Determine the [x, y] coordinate at the center of the cell enclosing the given text.  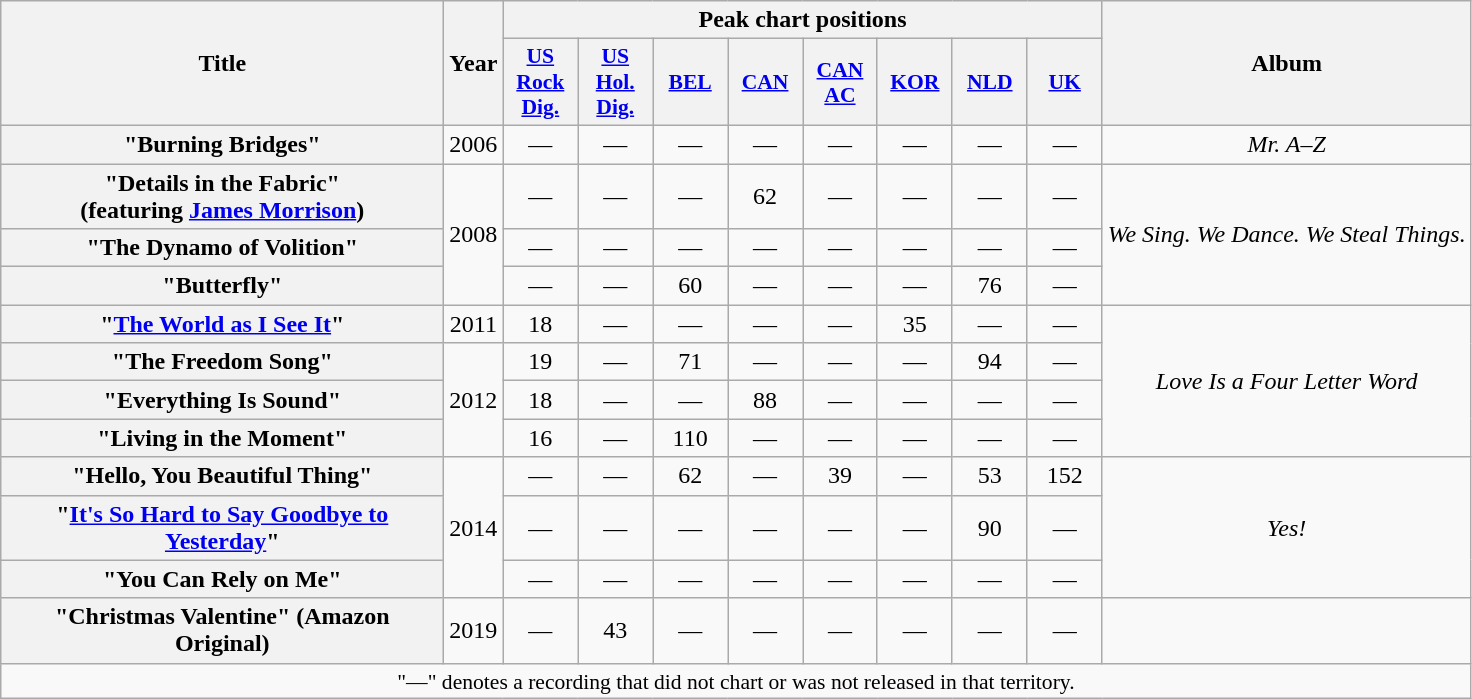
"The Dynamo of Volition" [222, 248]
"It's So Hard to Say Goodbye to Yesterday" [222, 528]
BEL [690, 82]
"Butterfly" [222, 286]
NLD [990, 82]
Album [1286, 64]
CANAC [840, 82]
19 [540, 362]
Title [222, 64]
UK [1064, 82]
"Details in the Fabric"(featuring James Morrison) [222, 196]
39 [840, 476]
"Burning Bridges" [222, 144]
90 [990, 528]
KOR [914, 82]
Yes! [1286, 528]
CAN [766, 82]
"The World as I See It" [222, 324]
88 [766, 400]
2012 [474, 400]
"The Freedom Song" [222, 362]
"Living in the Moment" [222, 438]
16 [540, 438]
110 [690, 438]
2011 [474, 324]
Year [474, 64]
Mr. A–Z [1286, 144]
"You Can Rely on Me" [222, 579]
43 [616, 630]
"Christmas Valentine" (Amazon Original) [222, 630]
"Everything Is Sound" [222, 400]
Love Is a Four Letter Word [1286, 381]
We Sing. We Dance. We Steal Things. [1286, 234]
35 [914, 324]
60 [690, 286]
USHol.Dig. [616, 82]
94 [990, 362]
USRockDig. [540, 82]
Peak chart positions [802, 20]
"—" denotes a recording that did not chart or was not released in that territory. [736, 681]
71 [690, 362]
2014 [474, 528]
2008 [474, 234]
152 [1064, 476]
76 [990, 286]
"Hello, You Beautiful Thing" [222, 476]
53 [990, 476]
2006 [474, 144]
2019 [474, 630]
